For the text-containing cell, return its midpoint in [x, y] coordinate format. 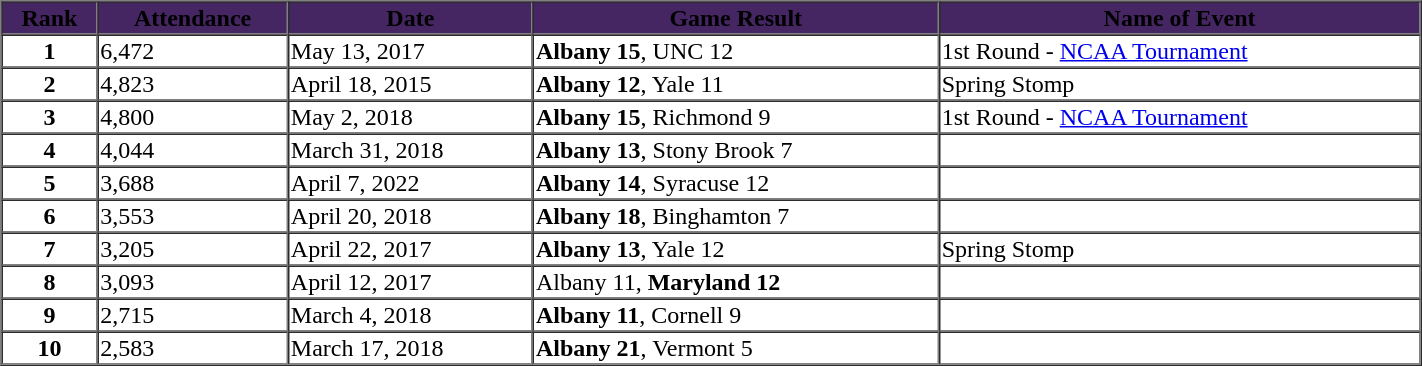
April 12, 2017 [410, 282]
Name of Event [1180, 18]
3,553 [192, 216]
April 20, 2018 [410, 216]
6 [50, 216]
4 [50, 150]
3,093 [192, 282]
April 7, 2022 [410, 182]
Albany 11, Cornell 9 [736, 314]
Albany 11, Maryland 12 [736, 282]
Game Result [736, 18]
Attendance [192, 18]
Albany 15, Richmond 9 [736, 116]
4,823 [192, 84]
May 13, 2017 [410, 50]
March 4, 2018 [410, 314]
2 [50, 84]
3 [50, 116]
3,205 [192, 248]
4,800 [192, 116]
May 2, 2018 [410, 116]
3,688 [192, 182]
Albany 13, Yale 12 [736, 248]
2,583 [192, 348]
9 [50, 314]
2,715 [192, 314]
April 18, 2015 [410, 84]
Albany 18, Binghamton 7 [736, 216]
Date [410, 18]
7 [50, 248]
March 17, 2018 [410, 348]
March 31, 2018 [410, 150]
Albany 21, Vermont 5 [736, 348]
5 [50, 182]
Albany 13, Stony Brook 7 [736, 150]
6,472 [192, 50]
Albany 12, Yale 11 [736, 84]
10 [50, 348]
8 [50, 282]
April 22, 2017 [410, 248]
1 [50, 50]
4,044 [192, 150]
Albany 14, Syracuse 12 [736, 182]
Rank [50, 18]
Albany 15, UNC 12 [736, 50]
